Return the [x, y] coordinate for the center point of the cell that contains the specified text.  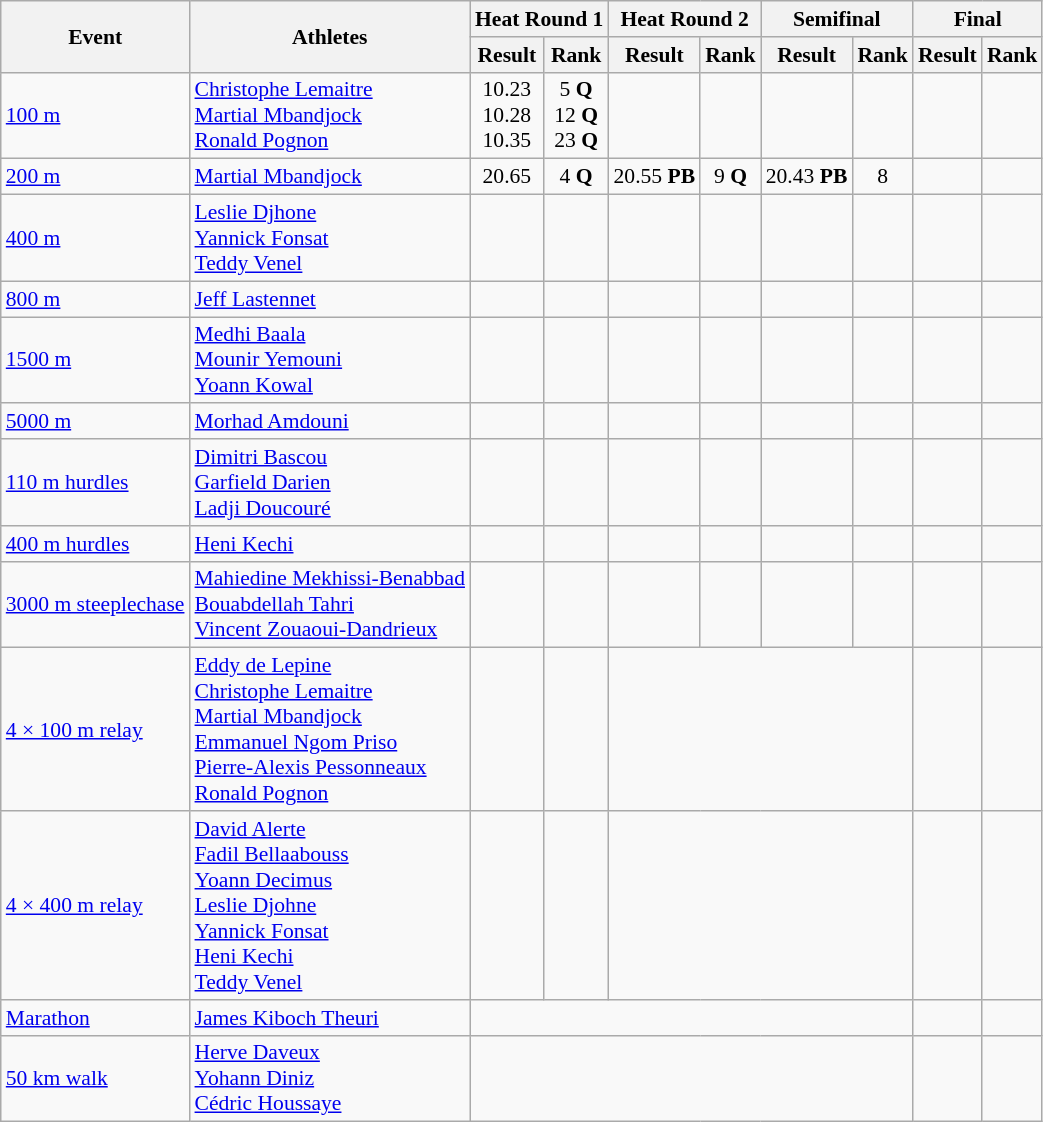
Leslie DjhoneYannick FonsatTeddy Venel [330, 238]
Semifinal [837, 19]
Morhad Amdouni [330, 422]
Heni Kechi [330, 544]
Heat Round 1 [539, 19]
David AlerteFadil BellaaboussYoann DecimusLeslie DjohneYannick FonsatHeni KechiTeddy Venel [330, 906]
5 Q12 Q23 Q [576, 116]
20.55 PB [654, 177]
Herve DaveuxYohann DinizCédric Houssaye [330, 1078]
4 × 100 m relay [96, 730]
Event [96, 36]
400 m [96, 238]
Marathon [96, 1018]
3000 m steeplechase [96, 604]
800 m [96, 299]
Eddy de LepineChristophe LemaitreMartial MbandjockEmmanuel Ngom PrisoPierre-Alexis PessonneauxRonald Pognon [330, 730]
5000 m [96, 422]
1500 m [96, 360]
Mahiedine Mekhissi-BenabbadBouabdellah TahriVincent Zouaoui-Dandrieux [330, 604]
100 m [96, 116]
4 Q [576, 177]
Medhi BaalaMounir YemouniYoann Kowal [330, 360]
400 m hurdles [96, 544]
Final [978, 19]
Martial Mbandjock [330, 177]
Athletes [330, 36]
Jeff Lastennet [330, 299]
20.65 [507, 177]
50 km walk [96, 1078]
Christophe LemaitreMartial MbandjockRonald Pognon [330, 116]
200 m [96, 177]
110 m hurdles [96, 482]
9 Q [730, 177]
Heat Round 2 [684, 19]
8 [882, 177]
James Kiboch Theuri [330, 1018]
Dimitri BascouGarfield DarienLadji Doucouré [330, 482]
20.43 PB [807, 177]
10.2310.2810.35 [507, 116]
4 × 400 m relay [96, 906]
